Provide the (x, y) coordinate of the cell's center where the given text is located.  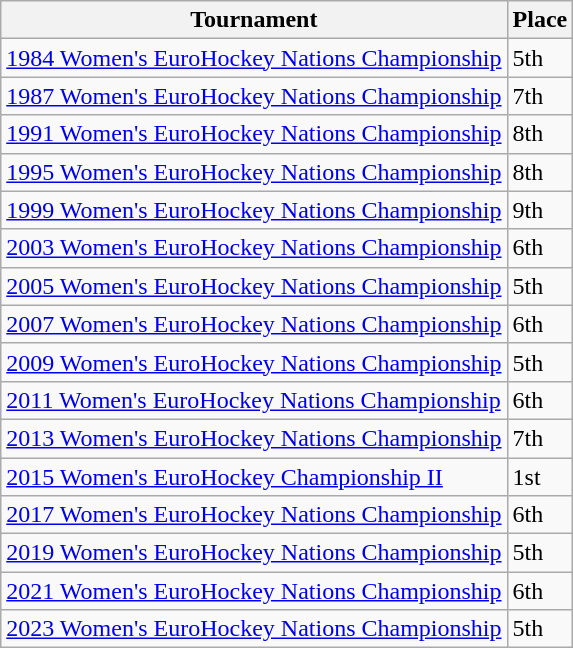
2003 Women's EuroHockey Nations Championship (254, 248)
1999 Women's EuroHockey Nations Championship (254, 210)
2021 Women's EuroHockey Nations Championship (254, 591)
2005 Women's EuroHockey Nations Championship (254, 286)
2009 Women's EuroHockey Nations Championship (254, 362)
2015 Women's EuroHockey Championship II (254, 477)
2007 Women's EuroHockey Nations Championship (254, 324)
Place (540, 20)
Tournament (254, 20)
1984 Women's EuroHockey Nations Championship (254, 58)
1st (540, 477)
2023 Women's EuroHockey Nations Championship (254, 629)
2019 Women's EuroHockey Nations Championship (254, 553)
1995 Women's EuroHockey Nations Championship (254, 172)
2011 Women's EuroHockey Nations Championship (254, 400)
2017 Women's EuroHockey Nations Championship (254, 515)
9th (540, 210)
2013 Women's EuroHockey Nations Championship (254, 438)
1987 Women's EuroHockey Nations Championship (254, 96)
1991 Women's EuroHockey Nations Championship (254, 134)
